Locate the cell with the specified text and output its (X, Y) center coordinate. 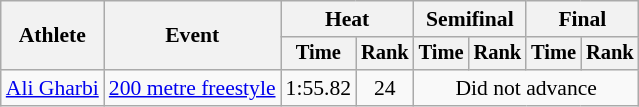
24 (385, 88)
Did not advance (526, 88)
Heat (348, 19)
Event (192, 36)
Final (582, 19)
1:55.82 (318, 88)
200 metre freestyle (192, 88)
Semifinal (470, 19)
Ali Gharbi (52, 88)
Athlete (52, 36)
